Provide the [X, Y] coordinate of the cell's center where the given text is located.  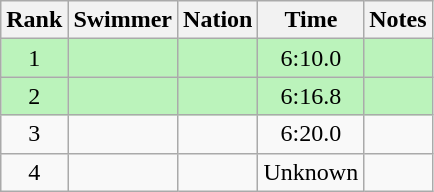
Nation [218, 20]
Unknown [311, 172]
Notes [398, 20]
Rank [34, 20]
Swimmer [123, 20]
6:20.0 [311, 134]
1 [34, 58]
4 [34, 172]
2 [34, 96]
3 [34, 134]
6:16.8 [311, 96]
Time [311, 20]
6:10.0 [311, 58]
